Output the (x, y) coordinate of the center of the cell containing the given text.  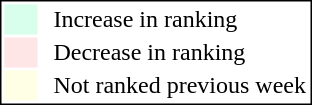
Decrease in ranking (180, 53)
Increase in ranking (180, 19)
Not ranked previous week (180, 85)
